Identify which cell holds the provided text, then report its [x, y] central coordinate. 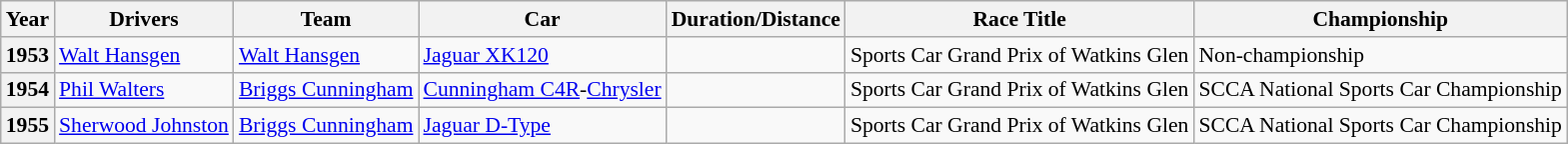
Team [326, 19]
Year [28, 19]
Sherwood Johnston [144, 126]
1954 [28, 90]
Cunningham C4R-Chrysler [542, 90]
Duration/Distance [756, 19]
1953 [28, 55]
Drivers [144, 19]
Car [542, 19]
Jaguar D-Type [542, 126]
1955 [28, 126]
Phil Walters [144, 90]
Championship [1380, 19]
Jaguar XK120 [542, 55]
Race Title [1019, 19]
Non-championship [1380, 55]
